Return the (X, Y) coordinate for the center point of the cell that contains the specified text.  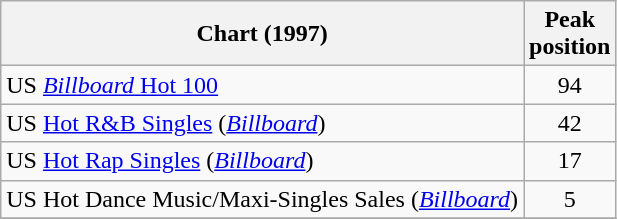
US Hot Dance Music/Maxi-Singles Sales (Billboard) (262, 199)
Chart (1997) (262, 34)
US Hot Rap Singles (Billboard) (262, 161)
US Hot R&B Singles (Billboard) (262, 123)
5 (570, 199)
42 (570, 123)
Peakposition (570, 34)
17 (570, 161)
US Billboard Hot 100 (262, 85)
94 (570, 85)
